Determine the [x, y] coordinate at the center of the cell enclosing the given text.  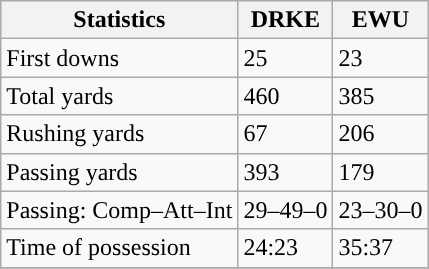
Total yards [120, 96]
Rushing yards [120, 134]
23–30–0 [380, 210]
460 [286, 96]
35:37 [380, 248]
29–49–0 [286, 210]
206 [380, 134]
385 [380, 96]
Statistics [120, 20]
67 [286, 134]
Passing: Comp–Att–Int [120, 210]
Passing yards [120, 172]
24:23 [286, 248]
First downs [120, 58]
25 [286, 58]
23 [380, 58]
DRKE [286, 20]
179 [380, 172]
393 [286, 172]
EWU [380, 20]
Time of possession [120, 248]
